Output the [X, Y] coordinate of the center of the cell containing the given text.  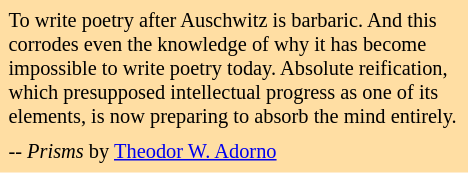
-- Prisms by Theodor W. Adorno [234, 152]
